Search for the cell housing the specified text and yield its [X, Y] center coordinate. 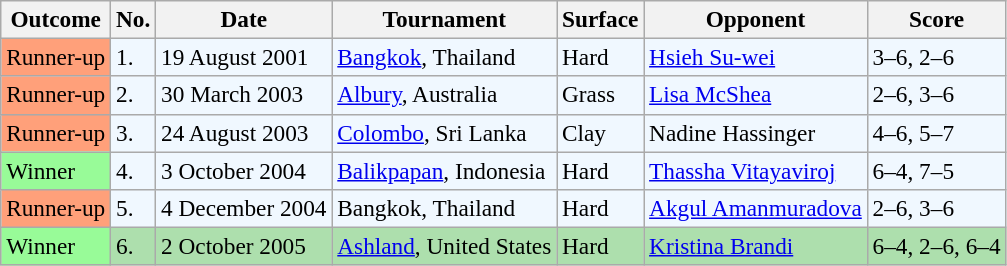
Thassha Vitayaviroj [756, 170]
2. [134, 95]
Akgul Amanmuradova [756, 208]
Kristina Brandi [756, 246]
Lisa McShea [756, 95]
24 August 2003 [244, 133]
4 December 2004 [244, 208]
Clay [600, 133]
Opponent [756, 19]
30 March 2003 [244, 95]
5. [134, 208]
Outcome [56, 19]
Nadine Hassinger [756, 133]
Colombo, Sri Lanka [444, 133]
6–4, 7–5 [936, 170]
3–6, 2–6 [936, 57]
Score [936, 19]
4. [134, 170]
Albury, Australia [444, 95]
Surface [600, 19]
Hsieh Su-wei [756, 57]
6–4, 2–6, 6–4 [936, 246]
19 August 2001 [244, 57]
3 October 2004 [244, 170]
Grass [600, 95]
Tournament [444, 19]
No. [134, 19]
3. [134, 133]
6. [134, 246]
1. [134, 57]
Ashland, United States [444, 246]
Balikpapan, Indonesia [444, 170]
2 October 2005 [244, 246]
4–6, 5–7 [936, 133]
Date [244, 19]
